Search for the cell housing the specified text and yield its [x, y] center coordinate. 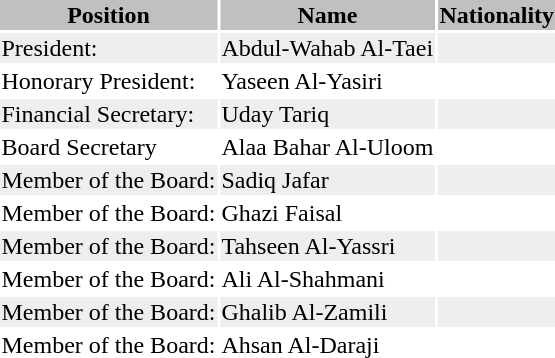
Ali Al-Shahmani [328, 279]
Financial Secretary: [108, 114]
Ghalib Al-Zamili [328, 312]
Yaseen Al-Yasiri [328, 81]
Ghazi Faisal [328, 213]
Honorary President: [108, 81]
Position [108, 15]
Name [328, 15]
Sadiq Jafar [328, 180]
Abdul-Wahab Al-Taei [328, 48]
Uday Tariq [328, 114]
Alaa Bahar Al-Uloom [328, 147]
Board Secretary [108, 147]
Tahseen Al-Yassri [328, 246]
President: [108, 48]
